Capture the cell that displays the provided text and extract its [x, y] central coordinate. 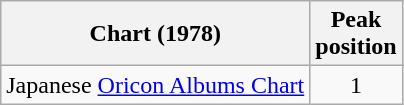
Peakposition [356, 34]
Chart (1978) [156, 34]
Japanese Oricon Albums Chart [156, 85]
1 [356, 85]
